Find where the given text appears and provide that cell's center as [x, y] coordinate. 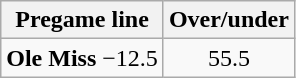
Ole Miss −12.5 [82, 58]
Over/under [228, 20]
Pregame line [82, 20]
55.5 [228, 58]
